For the text-containing cell, return its midpoint in [X, Y] coordinate format. 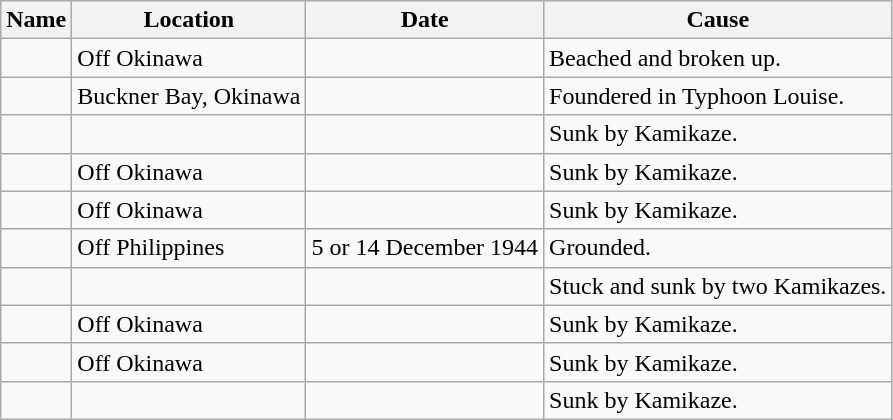
Date [425, 20]
Cause [718, 20]
Buckner Bay, Okinawa [189, 96]
Off Philippines [189, 248]
Name [36, 20]
5 or 14 December 1944 [425, 248]
Stuck and sunk by two Kamikazes. [718, 286]
Beached and broken up. [718, 58]
Grounded. [718, 248]
Location [189, 20]
Foundered in Typhoon Louise. [718, 96]
